Locate the cell with the specified text and output its [X, Y] center coordinate. 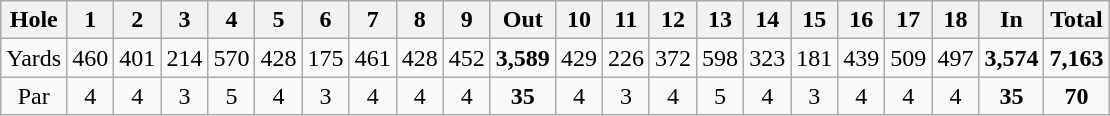
13 [720, 20]
9 [466, 20]
323 [768, 58]
439 [862, 58]
214 [184, 58]
In [1012, 20]
372 [672, 58]
461 [372, 58]
509 [908, 58]
7 [372, 20]
6 [326, 20]
181 [814, 58]
16 [862, 20]
2 [138, 20]
497 [956, 58]
570 [232, 58]
460 [90, 58]
10 [578, 20]
8 [420, 20]
15 [814, 20]
1 [90, 20]
401 [138, 58]
70 [1076, 96]
Hole [34, 20]
598 [720, 58]
175 [326, 58]
Par [34, 96]
429 [578, 58]
Total [1076, 20]
452 [466, 58]
3,574 [1012, 58]
11 [626, 20]
12 [672, 20]
18 [956, 20]
Out [522, 20]
Yards [34, 58]
3,589 [522, 58]
226 [626, 58]
7,163 [1076, 58]
17 [908, 20]
14 [768, 20]
